Locate the cell with the specified text and output its [x, y] center coordinate. 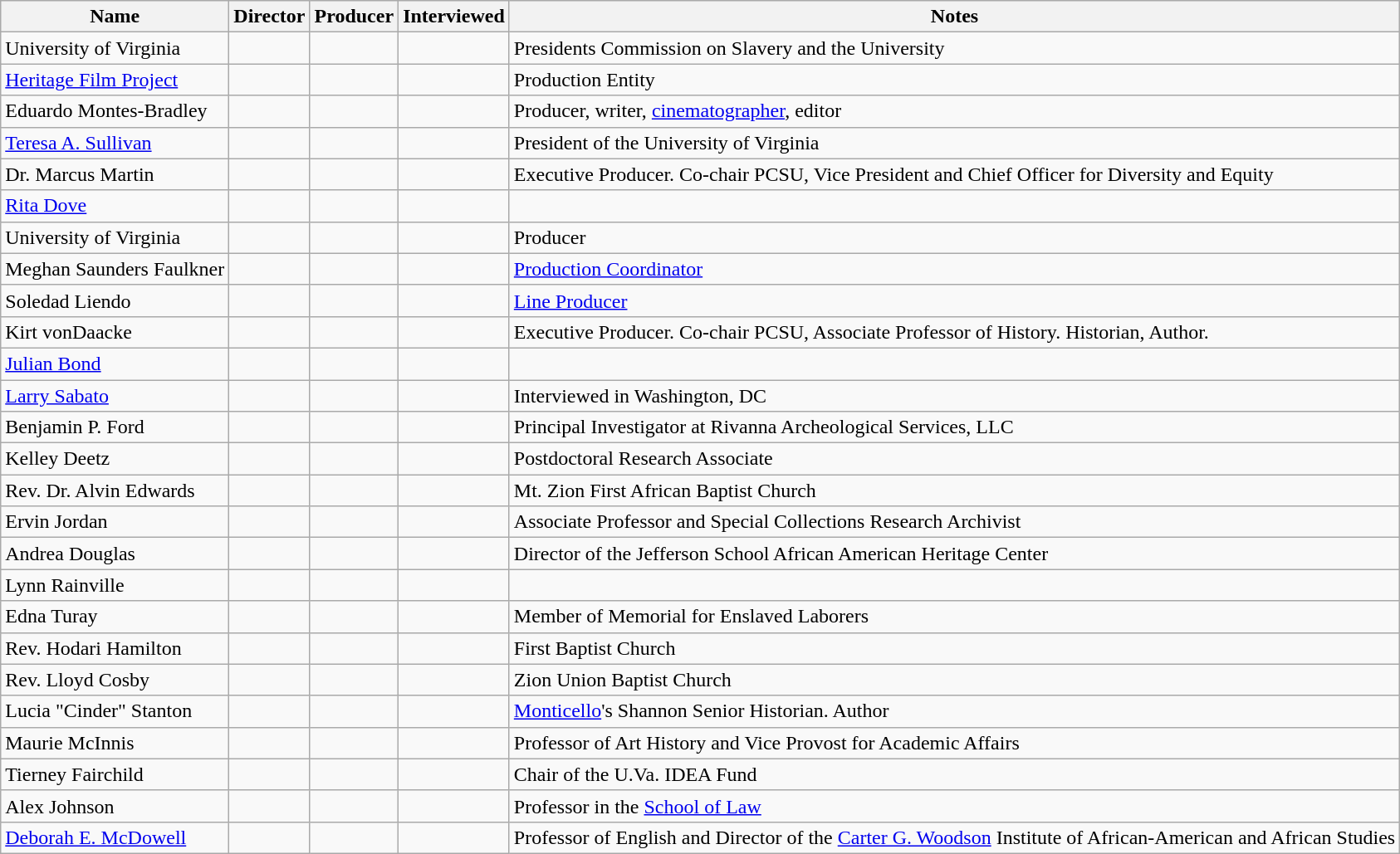
First Baptist Church [954, 648]
Rita Dove [115, 206]
Director [269, 17]
Zion Union Baptist Church [954, 680]
Meghan Saunders Faulkner [115, 269]
Postdoctoral Research Associate [954, 459]
Name [115, 17]
Lynn Rainville [115, 585]
Soledad Liendo [115, 300]
Tierney Fairchild [115, 774]
Professor of English and Director of the Carter G. Woodson Institute of African-American and African Studies [954, 837]
Teresa A. Sullivan [115, 143]
President of the University of Virginia [954, 143]
Producer, writer, cinematographer, editor [954, 111]
Rev. Lloyd Cosby [115, 680]
Line Producer [954, 300]
Interviewed in Washington, DC [954, 396]
Professor of Art History and Vice Provost for Academic Affairs [954, 743]
Professor in the School of Law [954, 806]
Larry Sabato [115, 396]
Lucia "Cinder" Stanton [115, 711]
Ervin Jordan [115, 522]
Member of Memorial for Enslaved Laborers [954, 617]
Production Coordinator [954, 269]
Heritage Film Project [115, 80]
Julian Bond [115, 364]
Notes [954, 17]
Associate Professor and Special Collections Research Archivist [954, 522]
Maurie McInnis [115, 743]
Kirt vonDaacke [115, 332]
Andrea Douglas [115, 554]
Benjamin P. Ford [115, 427]
Deborah E. McDowell [115, 837]
Alex Johnson [115, 806]
Director of the Jefferson School African American Heritage Center [954, 554]
Principal Investigator at Rivanna Archeological Services, LLC [954, 427]
Eduardo Montes-Bradley [115, 111]
Chair of the U.Va. IDEA Fund [954, 774]
Executive Producer. Co-chair PCSU, Vice President and Chief Officer for Diversity and Equity [954, 174]
Kelley Deetz [115, 459]
Production Entity [954, 80]
Mt. Zion First African Baptist Church [954, 490]
Edna Turay [115, 617]
Rev. Hodari Hamilton [115, 648]
Presidents Commission on Slavery and the University [954, 48]
Executive Producer. Co-chair PCSU, Associate Professor of History. Historian, Author. [954, 332]
Monticello's Shannon Senior Historian. Author [954, 711]
Interviewed [454, 17]
Rev. Dr. Alvin Edwards [115, 490]
Dr. Marcus Martin [115, 174]
